Search for the cell housing the specified text and yield its [X, Y] center coordinate. 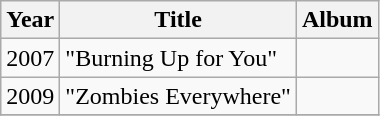
Album [337, 20]
"Zombies Everywhere" [178, 96]
Year [30, 20]
Title [178, 20]
"Burning Up for You" [178, 58]
2009 [30, 96]
2007 [30, 58]
